Find where the given text appears and provide that cell's center as (X, Y) coordinate. 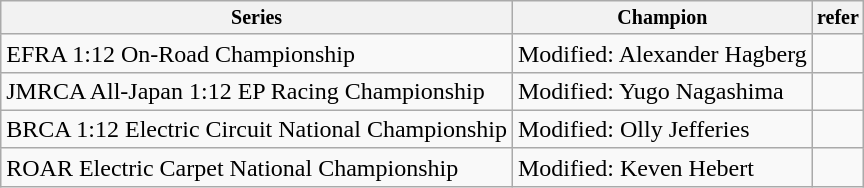
Modified: Yugo Nagashima (662, 91)
BRCA 1:12 Electric Circuit National Championship (257, 129)
Modified: Olly Jefferies (662, 129)
refer (838, 18)
ROAR Electric Carpet National Championship (257, 167)
Modified: Alexander Hagberg (662, 53)
Series (257, 18)
Champion (662, 18)
Modified: Keven Hebert (662, 167)
JMRCA All-Japan 1:12 EP Racing Championship (257, 91)
EFRA 1:12 On-Road Championship (257, 53)
